From the cell containing the given text, extract its center point as (x, y) coordinate. 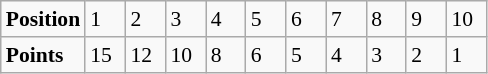
15 (105, 55)
9 (426, 19)
12 (145, 55)
Position (43, 19)
7 (346, 19)
Points (43, 55)
